Capture the cell that displays the provided text and extract its [X, Y] central coordinate. 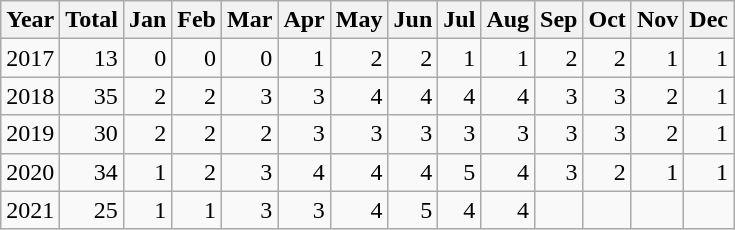
Dec [709, 20]
13 [92, 58]
Total [92, 20]
Year [30, 20]
30 [92, 134]
35 [92, 96]
34 [92, 172]
2019 [30, 134]
May [359, 20]
Apr [304, 20]
Sep [559, 20]
2017 [30, 58]
Jan [147, 20]
Aug [508, 20]
2018 [30, 96]
25 [92, 210]
Feb [197, 20]
Jun [413, 20]
Nov [657, 20]
Oct [607, 20]
2021 [30, 210]
Jul [460, 20]
Mar [250, 20]
2020 [30, 172]
